Locate the cell with the specified text and output its (x, y) center coordinate. 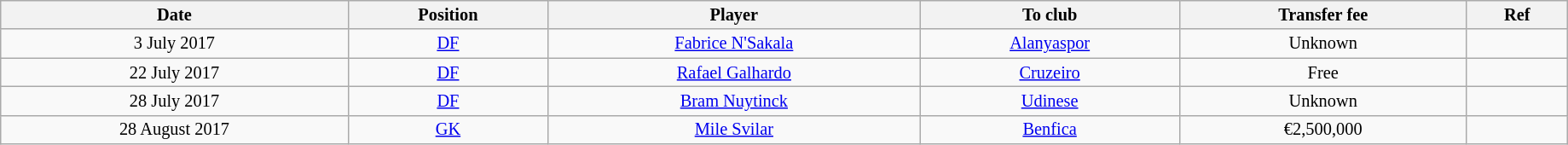
22 July 2017 (174, 72)
3 July 2017 (174, 43)
To club (1050, 14)
Position (448, 14)
Mile Svilar (734, 130)
Bram Nuytinck (734, 101)
GK (448, 130)
€2,500,000 (1323, 130)
28 August 2017 (174, 130)
Player (734, 14)
Udinese (1050, 101)
Rafael Galhardo (734, 72)
Alanyaspor (1050, 43)
Cruzeiro (1050, 72)
Fabrice N'Sakala (734, 43)
Ref (1517, 14)
Benfica (1050, 130)
Date (174, 14)
Free (1323, 72)
Transfer fee (1323, 14)
28 July 2017 (174, 101)
